Capture the cell that displays the provided text and extract its [X, Y] central coordinate. 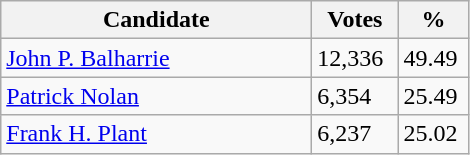
Frank H. Plant [156, 134]
12,336 [355, 58]
Votes [355, 20]
49.49 [434, 58]
Candidate [156, 20]
25.49 [434, 96]
25.02 [434, 134]
John P. Balharrie [156, 58]
6,237 [355, 134]
% [434, 20]
6,354 [355, 96]
Patrick Nolan [156, 96]
